Output the [x, y] coordinate of the center of the cell containing the given text.  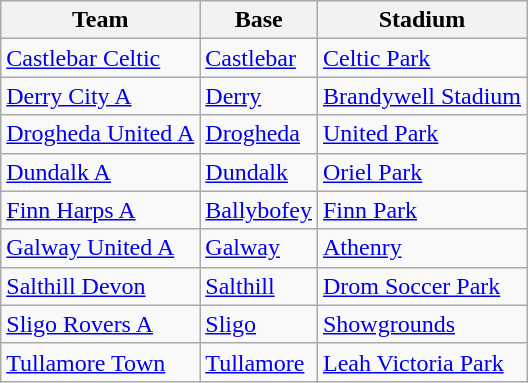
Derry City A [100, 96]
Leah Victoria Park [422, 362]
Showgrounds [422, 324]
Finn Harps A [100, 210]
Drogheda [259, 134]
Brandywell Stadium [422, 96]
Base [259, 20]
Dundalk A [100, 172]
Drogheda United A [100, 134]
Finn Park [422, 210]
Castlebar [259, 58]
Sligo [259, 324]
United Park [422, 134]
Athenry [422, 248]
Team [100, 20]
Galway United A [100, 248]
Galway [259, 248]
Stadium [422, 20]
Celtic Park [422, 58]
Oriel Park [422, 172]
Ballybofey [259, 210]
Salthill [259, 286]
Salthill Devon [100, 286]
Castlebar Celtic [100, 58]
Derry [259, 96]
Drom Soccer Park [422, 286]
Sligo Rovers A [100, 324]
Tullamore Town [100, 362]
Dundalk [259, 172]
Tullamore [259, 362]
